Find where the given text appears and provide that cell's center as (x, y) coordinate. 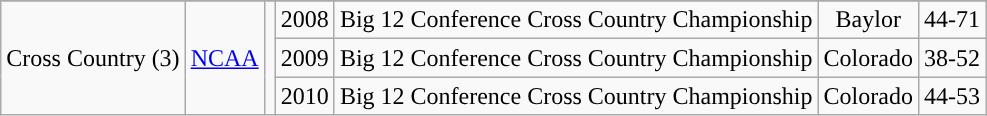
44-53 (952, 96)
2008 (304, 20)
2009 (304, 58)
NCAA (224, 58)
44-71 (952, 20)
Baylor (868, 20)
Cross Country (3) (93, 58)
2010 (304, 96)
38-52 (952, 58)
